Find where the given text appears and provide that cell's center as (x, y) coordinate. 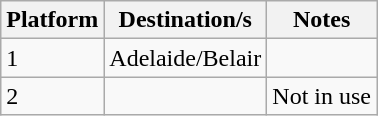
Notes (322, 20)
2 (52, 96)
1 (52, 58)
Destination/s (186, 20)
Adelaide/Belair (186, 58)
Platform (52, 20)
Not in use (322, 96)
